Find where the given text appears and provide that cell's center as (x, y) coordinate. 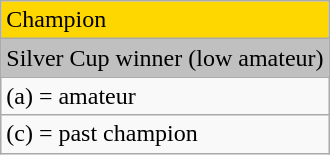
(a) = amateur (165, 96)
Champion (165, 20)
(c) = past champion (165, 134)
Silver Cup winner (low amateur) (165, 58)
